Output the [X, Y] coordinate of the center of the cell containing the given text.  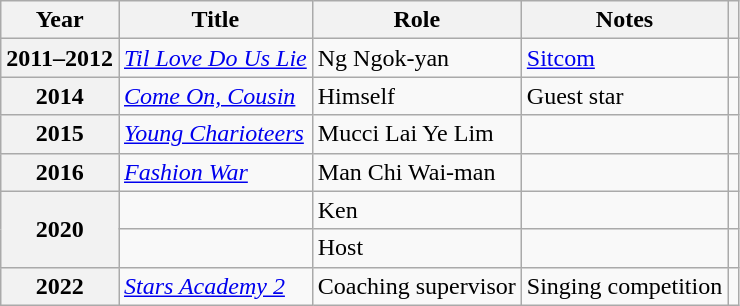
Come On, Cousin [215, 96]
Ken [416, 210]
2016 [60, 172]
Mucci Lai Ye Lim [416, 134]
2014 [60, 96]
2020 [60, 229]
Notes [624, 20]
Guest star [624, 96]
Young Charioteers [215, 134]
Man Chi Wai-man [416, 172]
Stars Academy 2 [215, 286]
Year [60, 20]
Singing competition [624, 286]
Host [416, 248]
Sitcom [624, 58]
Role [416, 20]
2015 [60, 134]
2011–2012 [60, 58]
Title [215, 20]
Til Love Do Us Lie [215, 58]
Himself [416, 96]
Coaching supervisor [416, 286]
Ng Ngok-yan [416, 58]
Fashion War [215, 172]
2022 [60, 286]
